Scan for the cell matching the given text and deliver its (x, y) coordinate at center. 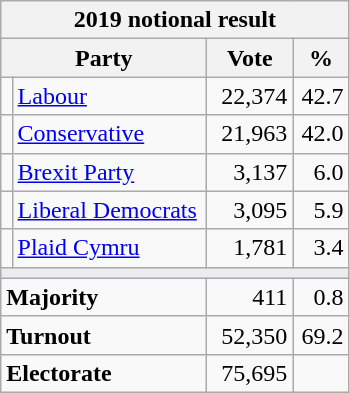
Electorate (104, 373)
5.9 (321, 210)
3.4 (321, 248)
69.2 (321, 335)
1,781 (250, 248)
21,963 (250, 134)
% (321, 58)
Labour (110, 96)
Brexit Party (110, 172)
411 (250, 297)
Party (104, 58)
Majority (104, 297)
Liberal Democrats (110, 210)
Plaid Cymru (110, 248)
Vote (250, 58)
Turnout (104, 335)
42.7 (321, 96)
0.8 (321, 297)
52,350 (250, 335)
3,095 (250, 210)
6.0 (321, 172)
42.0 (321, 134)
3,137 (250, 172)
2019 notional result (175, 20)
75,695 (250, 373)
Conservative (110, 134)
22,374 (250, 96)
